Return [x, y] of the center of cell containing provided text 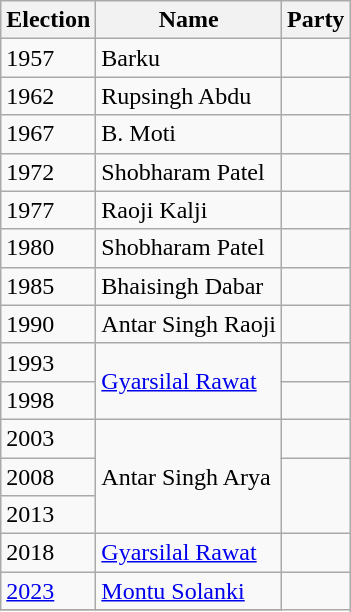
2018 [48, 553]
1990 [48, 324]
Rupsingh Abdu [189, 96]
Raoji Kalji [189, 210]
Montu Solanki [189, 591]
Antar Singh Raoji [189, 324]
Name [189, 20]
1957 [48, 58]
1977 [48, 210]
Barku [189, 58]
Party [316, 20]
Bhaisingh Dabar [189, 286]
Antar Singh Arya [189, 476]
2023 [48, 591]
2013 [48, 515]
1967 [48, 134]
2008 [48, 477]
B. Moti [189, 134]
Election [48, 20]
1998 [48, 400]
1962 [48, 96]
1985 [48, 286]
2003 [48, 438]
1972 [48, 172]
1993 [48, 362]
1980 [48, 248]
